Return (X, Y) of the center of cell containing provided text 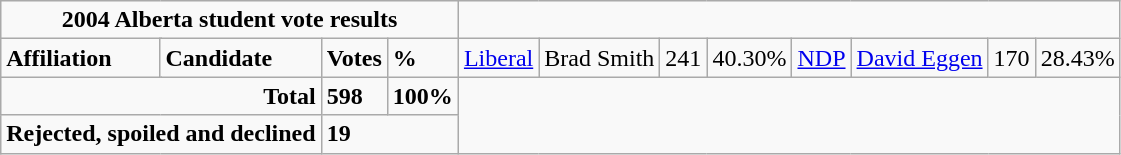
170 (1012, 58)
Rejected, spoiled and declined (161, 134)
241 (684, 58)
28.43% (1078, 58)
Candidate (240, 58)
Brad Smith (600, 58)
19 (390, 134)
40.30% (750, 58)
David Eggen (920, 58)
Liberal (498, 58)
100% (422, 96)
% (422, 58)
2004 Alberta student vote results (230, 20)
Votes (354, 58)
Total (161, 96)
Affiliation (80, 58)
598 (354, 96)
NDP (822, 58)
